For the text-containing cell, return its midpoint in (x, y) coordinate format. 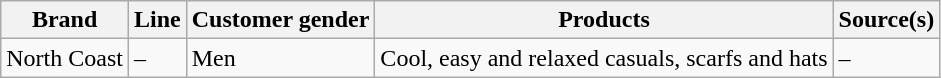
Brand (65, 20)
Customer gender (280, 20)
Men (280, 58)
Source(s) (886, 20)
Cool, easy and relaxed casuals, scarfs and hats (604, 58)
North Coast (65, 58)
Products (604, 20)
Line (157, 20)
